For the text-containing cell, return its midpoint in [X, Y] coordinate format. 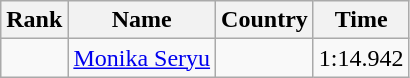
1:14.942 [361, 58]
Time [361, 20]
Rank [34, 20]
Country [265, 20]
Monika Seryu [142, 58]
Name [142, 20]
